Determine the (X, Y) coordinate at the center of the cell enclosing the given text.  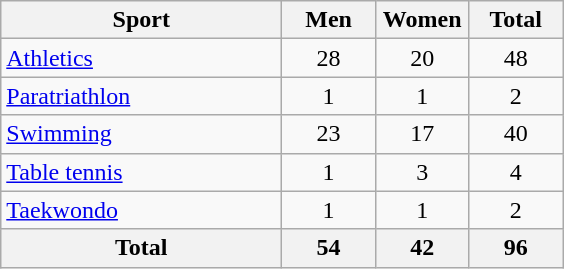
48 (516, 58)
Athletics (142, 58)
Paratriathlon (142, 96)
54 (329, 248)
Sport (142, 20)
23 (329, 134)
42 (422, 248)
Women (422, 20)
4 (516, 172)
28 (329, 58)
96 (516, 248)
17 (422, 134)
40 (516, 134)
20 (422, 58)
Table tennis (142, 172)
Taekwondo (142, 210)
3 (422, 172)
Swimming (142, 134)
Men (329, 20)
